Return the (x, y) coordinate for the center point of the cell that contains the specified text.  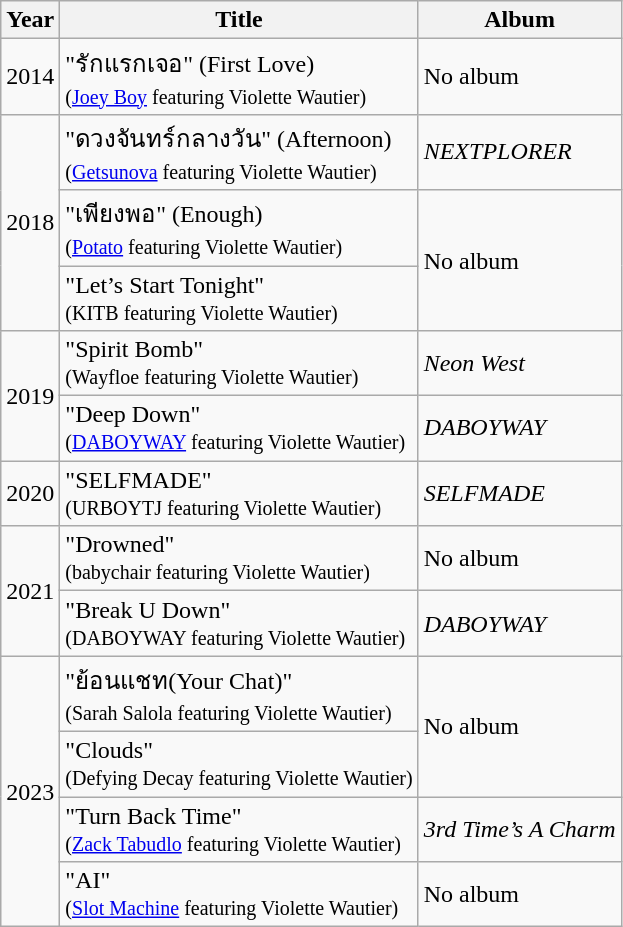
"SELFMADE"(URBOYTJ featuring Violette Wautier) (239, 494)
"เพียงพอ" (Enough)(Potato featuring Violette Wautier) (239, 228)
"AI"(Slot Machine featuring Violette Wautier) (239, 894)
2019 (30, 396)
"รักแรกเจอ" (First Love)(Joey Boy featuring Violette Wautier) (239, 77)
Album (520, 20)
NEXTPLORER (520, 152)
SELFMADE (520, 494)
Year (30, 20)
"Drowned"(babychair featuring Violette Wautier) (239, 558)
2018 (30, 222)
"Let’s Start Tonight"(KITB featuring Violette Wautier) (239, 298)
3rd Time’s A Charm (520, 828)
"ย้อนแชท(Your Chat)"(Sarah Salola featuring Violette Wautier) (239, 694)
Title (239, 20)
"Deep Down"(DABOYWAY featuring Violette Wautier) (239, 428)
2020 (30, 494)
"Clouds"(Defying Decay featuring Violette Wautier) (239, 764)
2023 (30, 792)
2021 (30, 591)
Neon West (520, 364)
"Spirit Bomb"(Wayfloe featuring Violette Wautier) (239, 364)
"Turn Back Time"(Zack Tabudlo featuring Violette Wautier) (239, 828)
"ดวงจันทร์กลางวัน" (Afternoon)(Getsunova featuring Violette Wautier) (239, 152)
2014 (30, 77)
"Break U Down"(DABOYWAY featuring Violette Wautier) (239, 624)
